Capture the cell that displays the provided text and extract its [x, y] central coordinate. 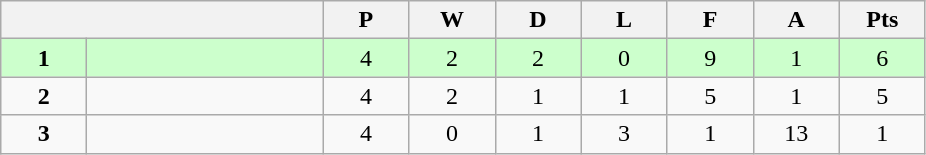
P [366, 20]
6 [882, 58]
L [624, 20]
Pts [882, 20]
9 [710, 58]
F [710, 20]
A [796, 20]
W [452, 20]
D [538, 20]
13 [796, 134]
